Output the [X, Y] coordinate of the center of the cell containing the given text.  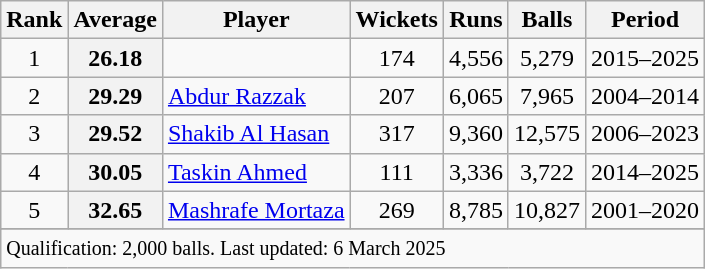
4 [34, 172]
Player [256, 20]
111 [396, 172]
207 [396, 96]
Rank [34, 20]
2014–2025 [644, 172]
9,360 [476, 134]
2001–2020 [644, 210]
12,575 [546, 134]
2004–2014 [644, 96]
2006–2023 [644, 134]
6,065 [476, 96]
174 [396, 58]
8,785 [476, 210]
Qualification: 2,000 balls. Last updated: 6 March 2025 [353, 248]
Runs [476, 20]
26.18 [116, 58]
30.05 [116, 172]
29.52 [116, 134]
Average [116, 20]
269 [396, 210]
7,965 [546, 96]
Wickets [396, 20]
Abdur Razzak [256, 96]
Balls [546, 20]
5 [34, 210]
317 [396, 134]
2015–2025 [644, 58]
2 [34, 96]
3 [34, 134]
Taskin Ahmed [256, 172]
4,556 [476, 58]
Period [644, 20]
5,279 [546, 58]
Shakib Al Hasan [256, 134]
Mashrafe Mortaza [256, 210]
32.65 [116, 210]
1 [34, 58]
10,827 [546, 210]
29.29 [116, 96]
3,336 [476, 172]
3,722 [546, 172]
